Determine the (x, y) coordinate at the center of the cell enclosing the given text.  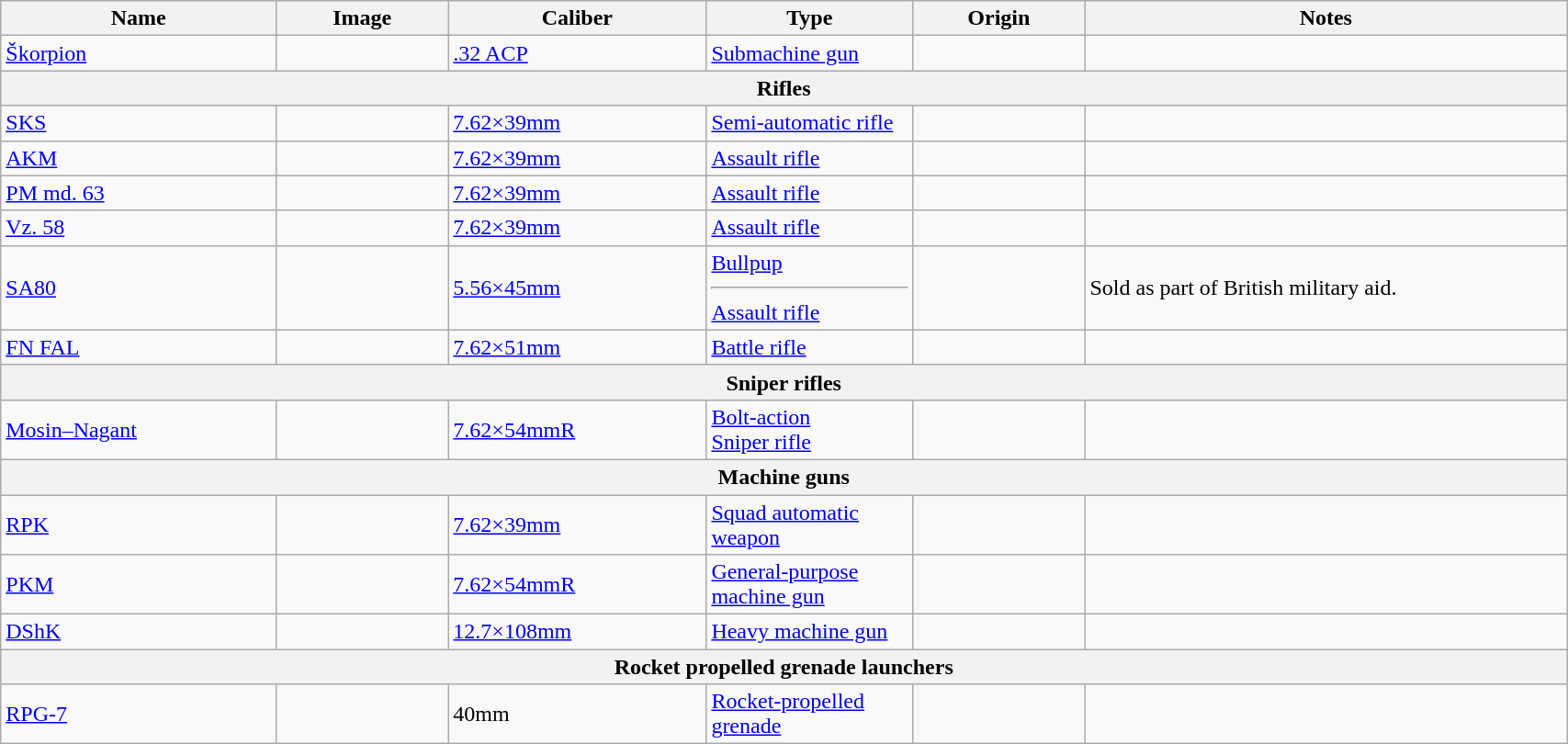
BullpupAssault rifle (810, 287)
General-purpose machine gun (810, 584)
AKM (139, 158)
Battle rifle (810, 347)
RPK (139, 524)
FN FAL (139, 347)
Vz. 58 (139, 228)
Submachine gun (810, 53)
Sniper rifles (784, 382)
Rifles (784, 88)
7.62×51mm (577, 347)
PM md. 63 (139, 193)
Rocket propelled grenade launchers (784, 667)
Machine guns (784, 477)
Rocket-propelled grenade (810, 715)
Caliber (577, 18)
Notes (1326, 18)
.32 ACP (577, 53)
SA80 (139, 287)
12.7×108mm (577, 632)
RPG-7 (139, 715)
Type (810, 18)
Sold as part of British military aid. (1326, 287)
40mm (577, 715)
PKM (139, 584)
5.56×45mm (577, 287)
Squad automatic weapon (810, 524)
Škorpion (139, 53)
Name (139, 18)
DShK (139, 632)
SKS (139, 123)
Semi-automatic rifle (810, 123)
Mosin–Nagant (139, 430)
Origin (999, 18)
Image (362, 18)
Bolt-actionSniper rifle (810, 430)
Heavy machine gun (810, 632)
